For the text-containing cell, return its midpoint in (x, y) coordinate format. 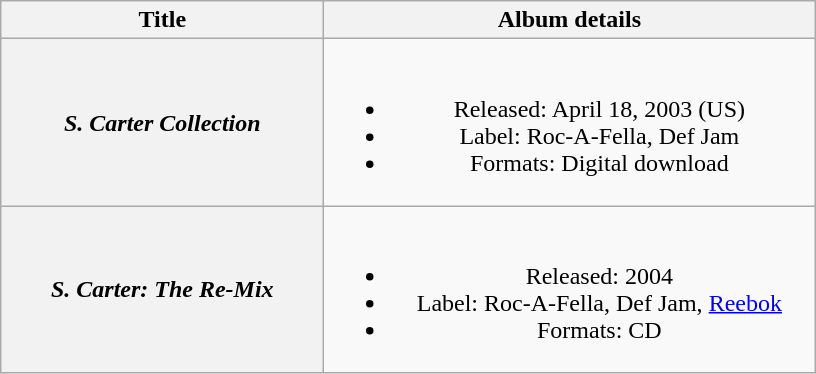
Album details (570, 20)
Title (162, 20)
S. Carter: The Re-Mix (162, 290)
Released: April 18, 2003 (US)Label: Roc-A-Fella, Def JamFormats: Digital download (570, 122)
S. Carter Collection (162, 122)
Released: 2004Label: Roc-A-Fella, Def Jam, ReebokFormats: CD (570, 290)
